Extract the [x, y] coordinate from the center of the cell holding the provided text.  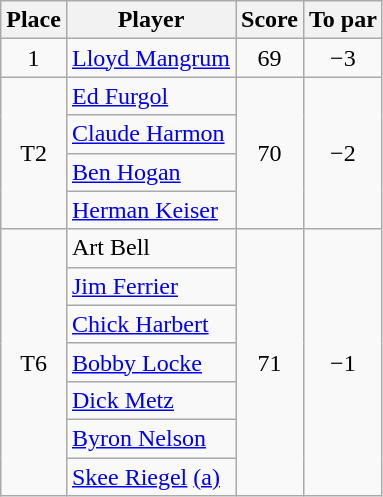
Chick Harbert [150, 324]
Art Bell [150, 248]
Lloyd Mangrum [150, 58]
Player [150, 20]
Byron Nelson [150, 438]
Herman Keiser [150, 210]
Score [270, 20]
T2 [34, 153]
70 [270, 153]
−2 [342, 153]
To par [342, 20]
Place [34, 20]
71 [270, 362]
T6 [34, 362]
Bobby Locke [150, 362]
Dick Metz [150, 400]
Claude Harmon [150, 134]
−1 [342, 362]
−3 [342, 58]
1 [34, 58]
Ben Hogan [150, 172]
Skee Riegel (a) [150, 477]
69 [270, 58]
Ed Furgol [150, 96]
Jim Ferrier [150, 286]
